Search for the cell housing the specified text and yield its [X, Y] center coordinate. 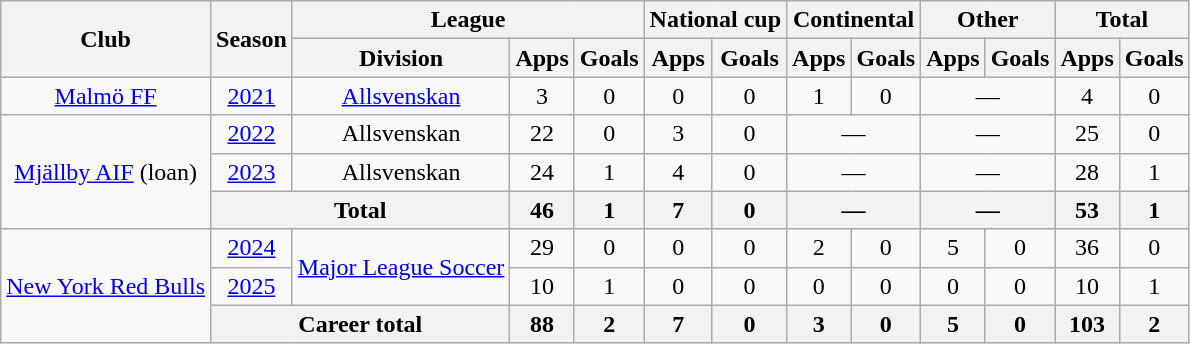
2021 [252, 96]
National cup [715, 20]
New York Red Bulls [106, 286]
103 [1087, 324]
Career total [360, 324]
25 [1087, 134]
League [468, 20]
2024 [252, 248]
Continental [854, 20]
Major League Soccer [401, 267]
24 [542, 172]
Mjällby AIF (loan) [106, 172]
22 [542, 134]
Season [252, 39]
53 [1087, 210]
2025 [252, 286]
Division [401, 58]
Club [106, 39]
2023 [252, 172]
Other [988, 20]
88 [542, 324]
29 [542, 248]
28 [1087, 172]
Malmö FF [106, 96]
46 [542, 210]
2022 [252, 134]
36 [1087, 248]
